Locate the cell with the specified text and output its (X, Y) center coordinate. 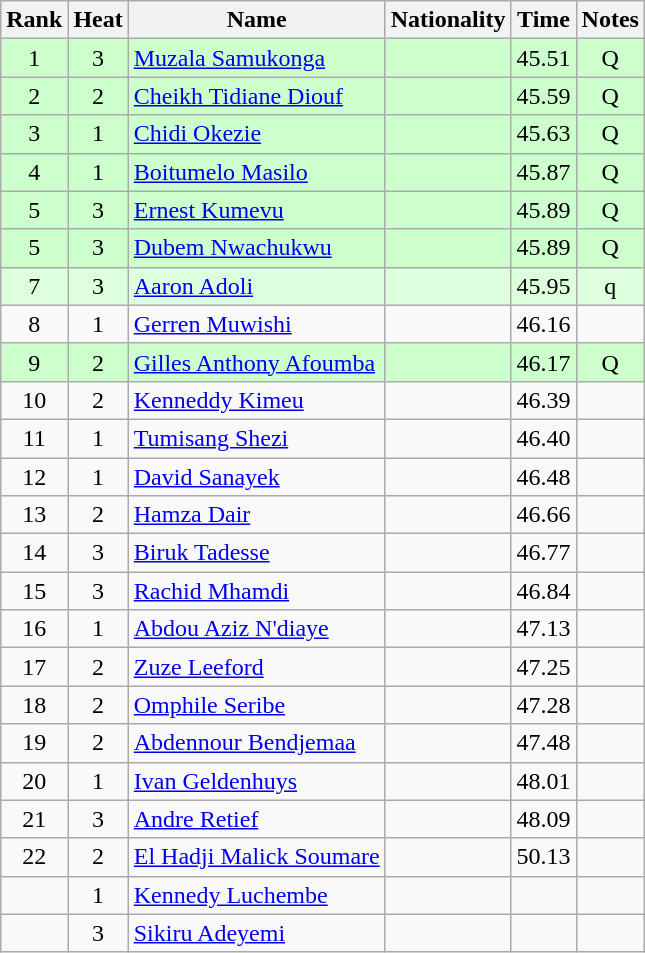
19 (34, 743)
Gerren Muwishi (256, 324)
7 (34, 286)
Cheikh Tidiane Diouf (256, 96)
46.39 (544, 400)
45.51 (544, 58)
Muzala Samukonga (256, 58)
11 (34, 438)
Ernest Kumevu (256, 210)
12 (34, 477)
45.87 (544, 172)
Chidi Okezie (256, 134)
45.63 (544, 134)
14 (34, 553)
17 (34, 667)
16 (34, 629)
David Sanayek (256, 477)
Zuze Leeford (256, 667)
21 (34, 819)
10 (34, 400)
48.09 (544, 819)
48.01 (544, 781)
4 (34, 172)
Heat (98, 20)
Nationality (448, 20)
22 (34, 857)
13 (34, 515)
Time (544, 20)
47.48 (544, 743)
Tumisang Shezi (256, 438)
46.84 (544, 591)
47.28 (544, 705)
Boitumelo Masilo (256, 172)
Abdou Aziz N'diaye (256, 629)
46.77 (544, 553)
Kenneddy Kimeu (256, 400)
46.48 (544, 477)
46.16 (544, 324)
Biruk Tadesse (256, 553)
46.40 (544, 438)
Notes (610, 20)
47.25 (544, 667)
20 (34, 781)
47.13 (544, 629)
50.13 (544, 857)
Abdennour Bendjemaa (256, 743)
Hamza Dair (256, 515)
Kennedy Luchembe (256, 895)
46.66 (544, 515)
Sikiru Adeyemi (256, 933)
Ivan Geldenhuys (256, 781)
Name (256, 20)
18 (34, 705)
8 (34, 324)
Dubem Nwachukwu (256, 248)
Rank (34, 20)
q (610, 286)
9 (34, 362)
45.59 (544, 96)
Andre Retief (256, 819)
Gilles Anthony Afoumba (256, 362)
46.17 (544, 362)
El Hadji Malick Soumare (256, 857)
Aaron Adoli (256, 286)
45.95 (544, 286)
Rachid Mhamdi (256, 591)
15 (34, 591)
Omphile Seribe (256, 705)
